Provide the (X, Y) coordinate of the cell's center where the given text is located.  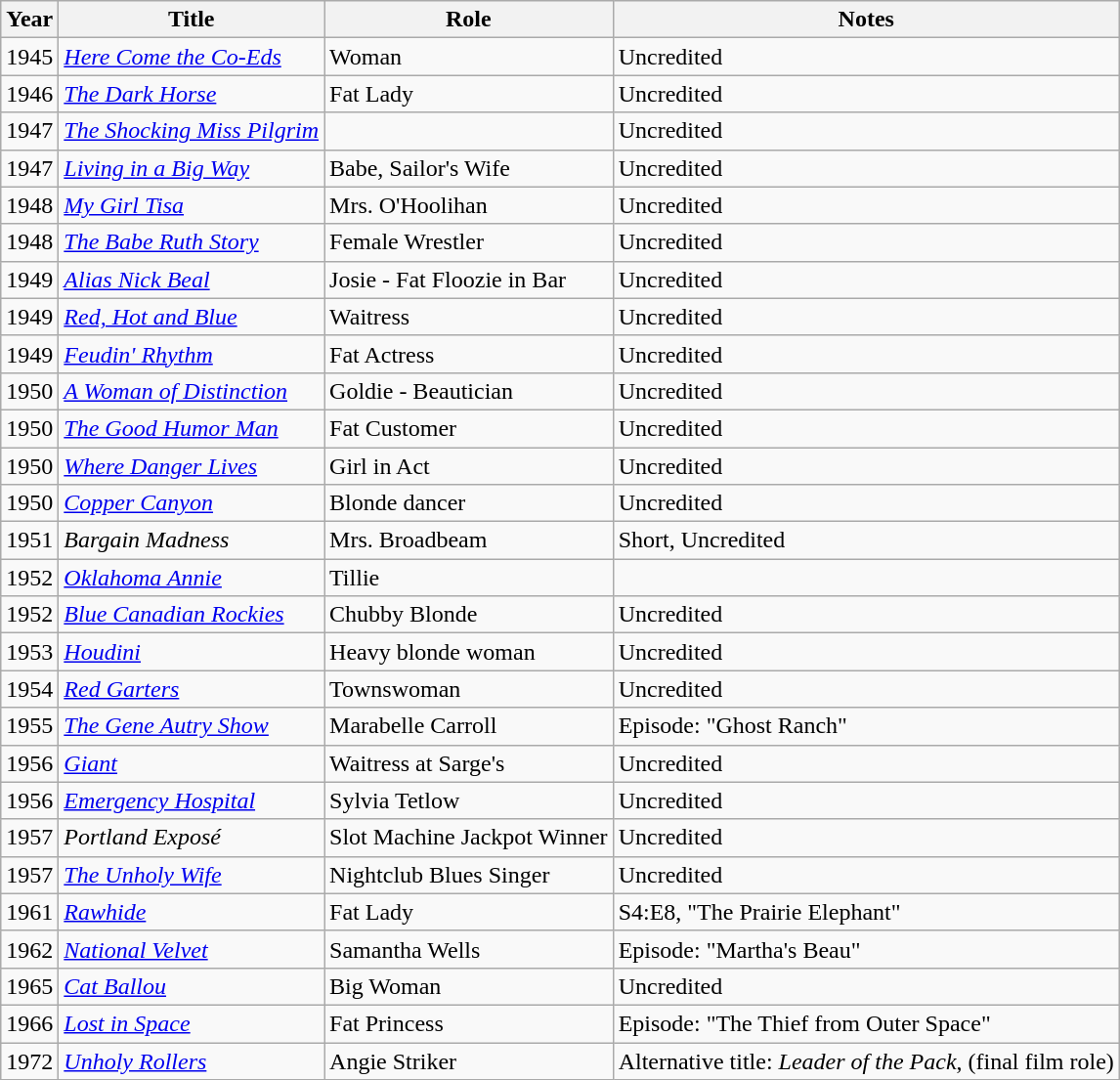
Waitress (469, 317)
Episode: "The Thief from Outer Space" (866, 1023)
Fat Princess (469, 1023)
Alias Nick Beal (192, 280)
Short, Uncredited (866, 540)
Houdini (192, 652)
Mrs. O'Hoolihan (469, 205)
Episode: "Ghost Ranch" (866, 726)
Emergency Hospital (192, 800)
1962 (29, 949)
Feudin' Rhythm (192, 354)
1961 (29, 912)
Red Garters (192, 689)
Giant (192, 763)
Alternative title: Leader of the Pack, (final film role) (866, 1060)
Female Wrestler (469, 242)
The Unholy Wife (192, 875)
Year (29, 20)
Oklahoma Annie (192, 578)
The Gene Autry Show (192, 726)
Portland Exposé (192, 838)
Cat Ballou (192, 986)
1945 (29, 57)
Episode: "Martha's Beau" (866, 949)
1966 (29, 1023)
The Shocking Miss Pilgrim (192, 131)
Blue Canadian Rockies (192, 615)
My Girl Tisa (192, 205)
Mrs. Broadbeam (469, 540)
1972 (29, 1060)
Samantha Wells (469, 949)
Copper Canyon (192, 503)
Title (192, 20)
Notes (866, 20)
Bargain Madness (192, 540)
Girl in Act (469, 466)
1965 (29, 986)
The Babe Ruth Story (192, 242)
Heavy blonde woman (469, 652)
Waitress at Sarge's (469, 763)
1953 (29, 652)
Fat Customer (469, 428)
Josie - Fat Floozie in Bar (469, 280)
Red, Hot and Blue (192, 317)
Sylvia Tetlow (469, 800)
1946 (29, 94)
Blonde dancer (469, 503)
1954 (29, 689)
Lost in Space (192, 1023)
Townswoman (469, 689)
Marabelle Carroll (469, 726)
Big Woman (469, 986)
1951 (29, 540)
A Woman of Distinction (192, 391)
Unholy Rollers (192, 1060)
1955 (29, 726)
Slot Machine Jackpot Winner (469, 838)
S4:E8, "The Prairie Elephant" (866, 912)
Goldie - Beautician (469, 391)
National Velvet (192, 949)
The Good Humor Man (192, 428)
Fat Actress (469, 354)
Here Come the Co-Eds (192, 57)
Rawhide (192, 912)
Role (469, 20)
Chubby Blonde (469, 615)
Woman (469, 57)
The Dark Horse (192, 94)
Angie Striker (469, 1060)
Babe, Sailor's Wife (469, 168)
Where Danger Lives (192, 466)
Living in a Big Way (192, 168)
Nightclub Blues Singer (469, 875)
Tillie (469, 578)
